Output the (X, Y) coordinate of the center of the cell containing the given text.  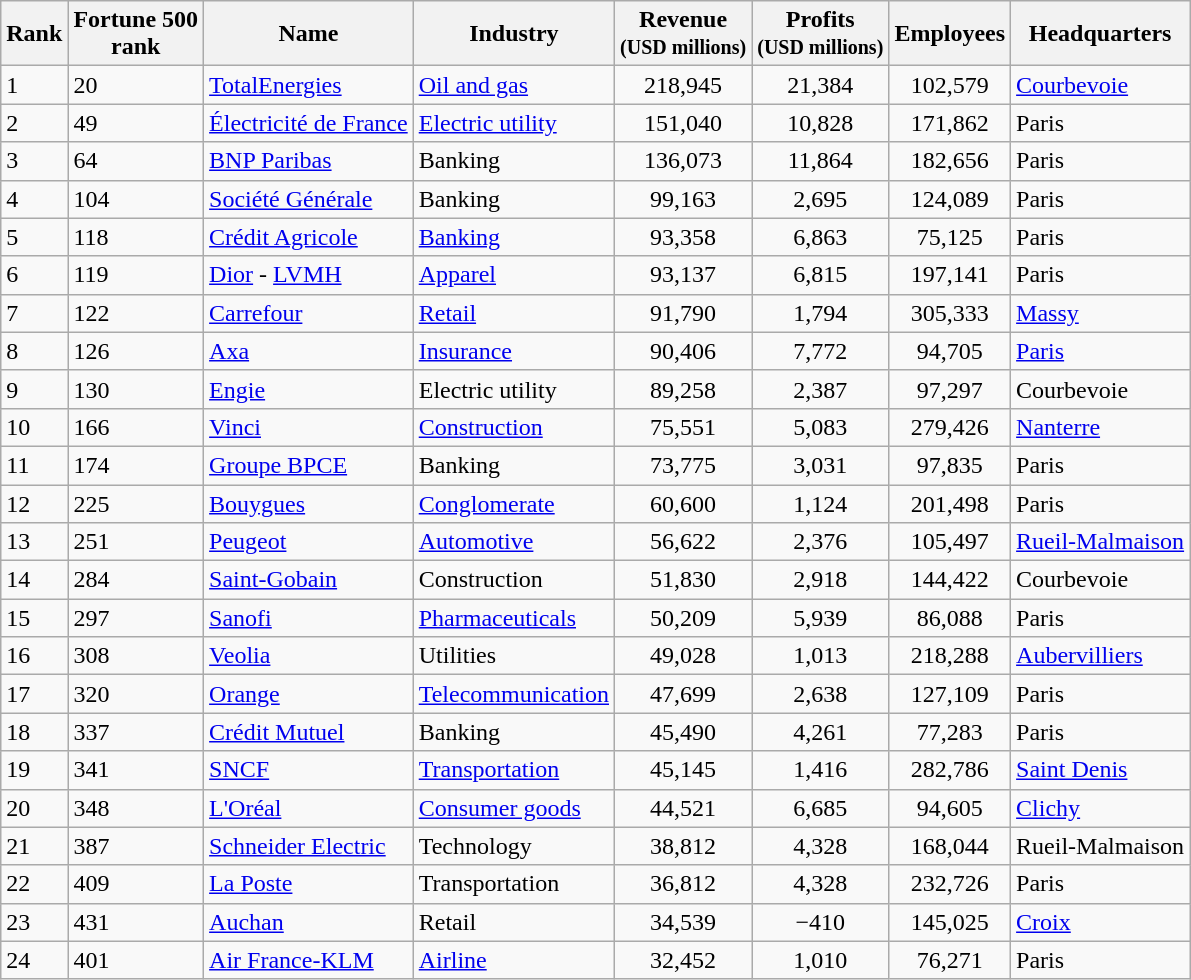
77,283 (950, 732)
24 (34, 960)
409 (136, 884)
15 (34, 618)
73,775 (684, 465)
151,040 (684, 123)
76,271 (950, 960)
Telecommunication (514, 694)
89,258 (684, 389)
6,863 (820, 237)
3,031 (820, 465)
SNCF (309, 770)
10,828 (820, 123)
97,297 (950, 389)
Croix (1100, 922)
Air France-KLM (309, 960)
Dior - LVMH (309, 275)
BNP Paribas (309, 161)
1 (34, 85)
Name (309, 34)
387 (136, 846)
130 (136, 389)
Orange (309, 694)
34,539 (684, 922)
Apparel (514, 275)
348 (136, 808)
Profits(USD millions) (820, 34)
102,579 (950, 85)
90,406 (684, 351)
284 (136, 580)
Crédit Mutuel (309, 732)
Utilities (514, 656)
Clichy (1100, 808)
6,685 (820, 808)
50,209 (684, 618)
171,862 (950, 123)
320 (136, 694)
5 (34, 237)
1,010 (820, 960)
Engie (309, 389)
297 (136, 618)
1,013 (820, 656)
9 (34, 389)
18 (34, 732)
Bouygues (309, 503)
Peugeot (309, 542)
22 (34, 884)
91,790 (684, 313)
Automotive (514, 542)
197,141 (950, 275)
Employees (950, 34)
93,137 (684, 275)
1,794 (820, 313)
279,426 (950, 427)
Groupe BPCE (309, 465)
122 (136, 313)
7,772 (820, 351)
94,605 (950, 808)
182,656 (950, 161)
4,261 (820, 732)
118 (136, 237)
7 (34, 313)
Société Générale (309, 199)
401 (136, 960)
1,416 (820, 770)
Industry (514, 34)
23 (34, 922)
38,812 (684, 846)
16 (34, 656)
337 (136, 732)
5,939 (820, 618)
Airline (514, 960)
Saint Denis (1100, 770)
13 (34, 542)
Schneider Electric (309, 846)
4 (34, 199)
Headquarters (1100, 34)
Oil and gas (514, 85)
75,551 (684, 427)
201,498 (950, 503)
21,384 (820, 85)
11 (34, 465)
1,124 (820, 503)
56,622 (684, 542)
19 (34, 770)
126 (136, 351)
Fortune 500rank (136, 34)
145,025 (950, 922)
Saint-Gobain (309, 580)
10 (34, 427)
86,088 (950, 618)
225 (136, 503)
174 (136, 465)
218,945 (684, 85)
Rank (34, 34)
8 (34, 351)
75,125 (950, 237)
Axa (309, 351)
Veolia (309, 656)
6 (34, 275)
44,521 (684, 808)
47,699 (684, 694)
144,422 (950, 580)
251 (136, 542)
127,109 (950, 694)
Insurance (514, 351)
36,812 (684, 884)
168,044 (950, 846)
119 (136, 275)
282,786 (950, 770)
60,600 (684, 503)
32,452 (684, 960)
−410 (820, 922)
Vinci (309, 427)
49,028 (684, 656)
2,387 (820, 389)
2,638 (820, 694)
Conglomerate (514, 503)
124,089 (950, 199)
11,864 (820, 161)
97,835 (950, 465)
Auchan (309, 922)
12 (34, 503)
Électricité de France (309, 123)
136,073 (684, 161)
L'Oréal (309, 808)
341 (136, 770)
Sanofi (309, 618)
Massy (1100, 313)
218,288 (950, 656)
6,815 (820, 275)
Crédit Agricole (309, 237)
TotalEnergies (309, 85)
3 (34, 161)
5,083 (820, 427)
99,163 (684, 199)
51,830 (684, 580)
45,490 (684, 732)
105,497 (950, 542)
Nanterre (1100, 427)
La Poste (309, 884)
308 (136, 656)
2 (34, 123)
104 (136, 199)
Technology (514, 846)
305,333 (950, 313)
94,705 (950, 351)
17 (34, 694)
14 (34, 580)
2,695 (820, 199)
232,726 (950, 884)
Consumer goods (514, 808)
Pharmaceuticals (514, 618)
45,145 (684, 770)
21 (34, 846)
93,358 (684, 237)
2,376 (820, 542)
Revenue(USD millions) (684, 34)
64 (136, 161)
2,918 (820, 580)
Carrefour (309, 313)
166 (136, 427)
431 (136, 922)
Aubervilliers (1100, 656)
49 (136, 123)
